For the text-containing cell, return its midpoint in (x, y) coordinate format. 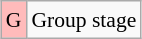
G (14, 20)
Group stage (84, 20)
